For the text-containing cell, return its midpoint in [x, y] coordinate format. 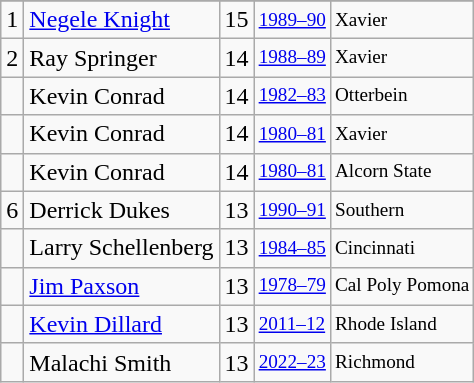
1 [12, 20]
15 [236, 20]
2022–23 [292, 362]
Southern [402, 210]
Derrick Dukes [122, 210]
Rhode Island [402, 324]
1990–91 [292, 210]
2011–12 [292, 324]
Cal Poly Pomona [402, 286]
6 [12, 210]
1982–83 [292, 96]
1989–90 [292, 20]
Larry Schellenberg [122, 248]
Negele Knight [122, 20]
1978–79 [292, 286]
Richmond [402, 362]
Otterbein [402, 96]
Malachi Smith [122, 362]
Jim Paxson [122, 286]
Cincinnati [402, 248]
1984–85 [292, 248]
1988–89 [292, 58]
Alcorn State [402, 172]
Ray Springer [122, 58]
Kevin Dillard [122, 324]
2 [12, 58]
